Provide the (X, Y) coordinate of the cell's center where the given text is located.  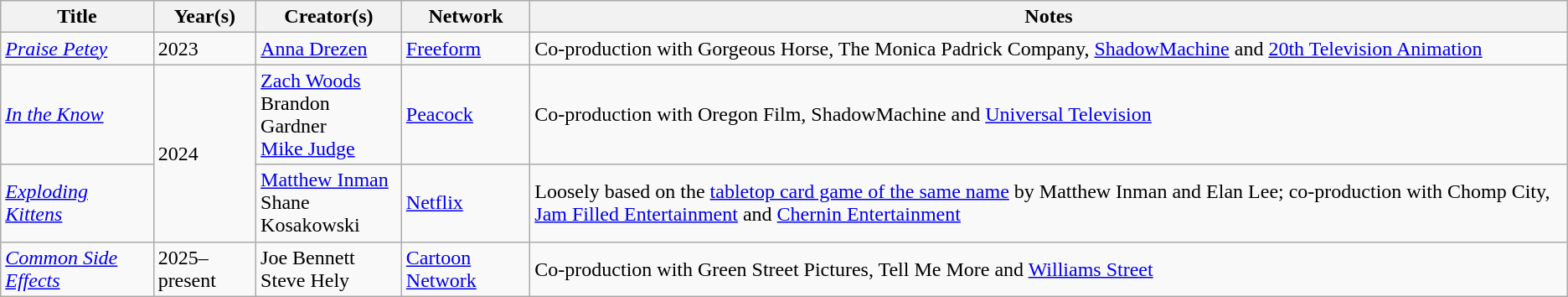
Praise Petey (77, 49)
2024 (204, 153)
Co-production with Oregon Film, ShadowMachine and Universal Television (1049, 114)
Year(s) (204, 17)
Zach WoodsBrandon GardnerMike Judge (329, 114)
Netflix (466, 203)
Anna Drezen (329, 49)
Matthew InmanShane Kosakowski (329, 203)
Exploding Kittens (77, 203)
Creator(s) (329, 17)
Common Side Effects (77, 268)
In the Know (77, 114)
Peacock (466, 114)
Joe BennettSteve Hely (329, 268)
Notes (1049, 17)
2025–present (204, 268)
2023 (204, 49)
Co-production with Green Street Pictures, Tell Me More and Williams Street (1049, 268)
Title (77, 17)
Freeform (466, 49)
Network (466, 17)
Cartoon Network (466, 268)
Co-production with Gorgeous Horse, The Monica Padrick Company, ShadowMachine and 20th Television Animation (1049, 49)
